Detect which cell encompasses the target text, then output its [x, y] center coordinate. 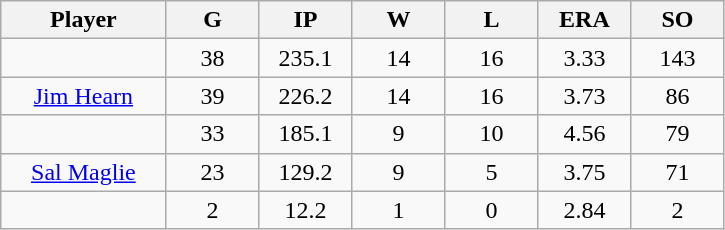
Player [84, 20]
10 [492, 134]
G [212, 20]
38 [212, 58]
SO [678, 20]
39 [212, 96]
71 [678, 172]
1 [398, 210]
12.2 [306, 210]
3.73 [584, 96]
ERA [584, 20]
86 [678, 96]
3.75 [584, 172]
33 [212, 134]
129.2 [306, 172]
235.1 [306, 58]
Jim Hearn [84, 96]
4.56 [584, 134]
143 [678, 58]
5 [492, 172]
L [492, 20]
W [398, 20]
226.2 [306, 96]
0 [492, 210]
185.1 [306, 134]
23 [212, 172]
IP [306, 20]
Sal Maglie [84, 172]
79 [678, 134]
2.84 [584, 210]
3.33 [584, 58]
